Return [X, Y] of the center of cell containing provided text 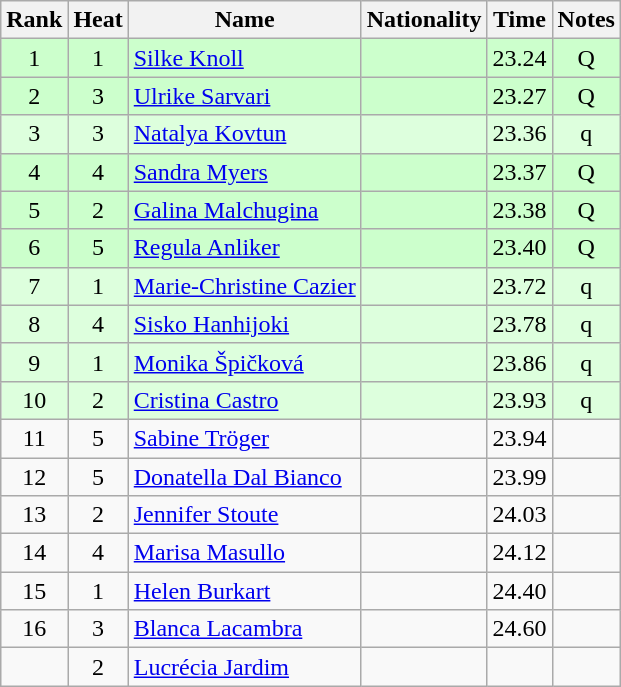
Silke Knoll [244, 58]
Blanca Lacambra [244, 629]
24.60 [520, 629]
23.99 [520, 477]
13 [34, 515]
Heat [98, 20]
23.36 [520, 134]
Nationality [424, 20]
Sabine Tröger [244, 438]
23.72 [520, 286]
Marisa Masullo [244, 553]
23.93 [520, 400]
7 [34, 286]
Sisko Hanhijoki [244, 324]
Ulrike Sarvari [244, 96]
23.86 [520, 362]
12 [34, 477]
24.12 [520, 553]
Lucrécia Jardim [244, 667]
Regula Anliker [244, 248]
23.37 [520, 172]
23.40 [520, 248]
Helen Burkart [244, 591]
Notes [586, 20]
6 [34, 248]
23.78 [520, 324]
24.40 [520, 591]
16 [34, 629]
14 [34, 553]
Monika Špičková [244, 362]
Cristina Castro [244, 400]
8 [34, 324]
Natalya Kovtun [244, 134]
Time [520, 20]
Marie-Christine Cazier [244, 286]
23.38 [520, 210]
11 [34, 438]
Name [244, 20]
Jennifer Stoute [244, 515]
24.03 [520, 515]
10 [34, 400]
23.94 [520, 438]
23.27 [520, 96]
Rank [34, 20]
Sandra Myers [244, 172]
Galina Malchugina [244, 210]
Donatella Dal Bianco [244, 477]
15 [34, 591]
9 [34, 362]
23.24 [520, 58]
